Extract the (X, Y) coordinate from the center of the cell holding the provided text.  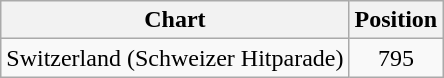
Switzerland (Schweizer Hitparade) (175, 58)
Position (396, 20)
Chart (175, 20)
795 (396, 58)
